Output the (x, y) coordinate of the center of the cell containing the given text.  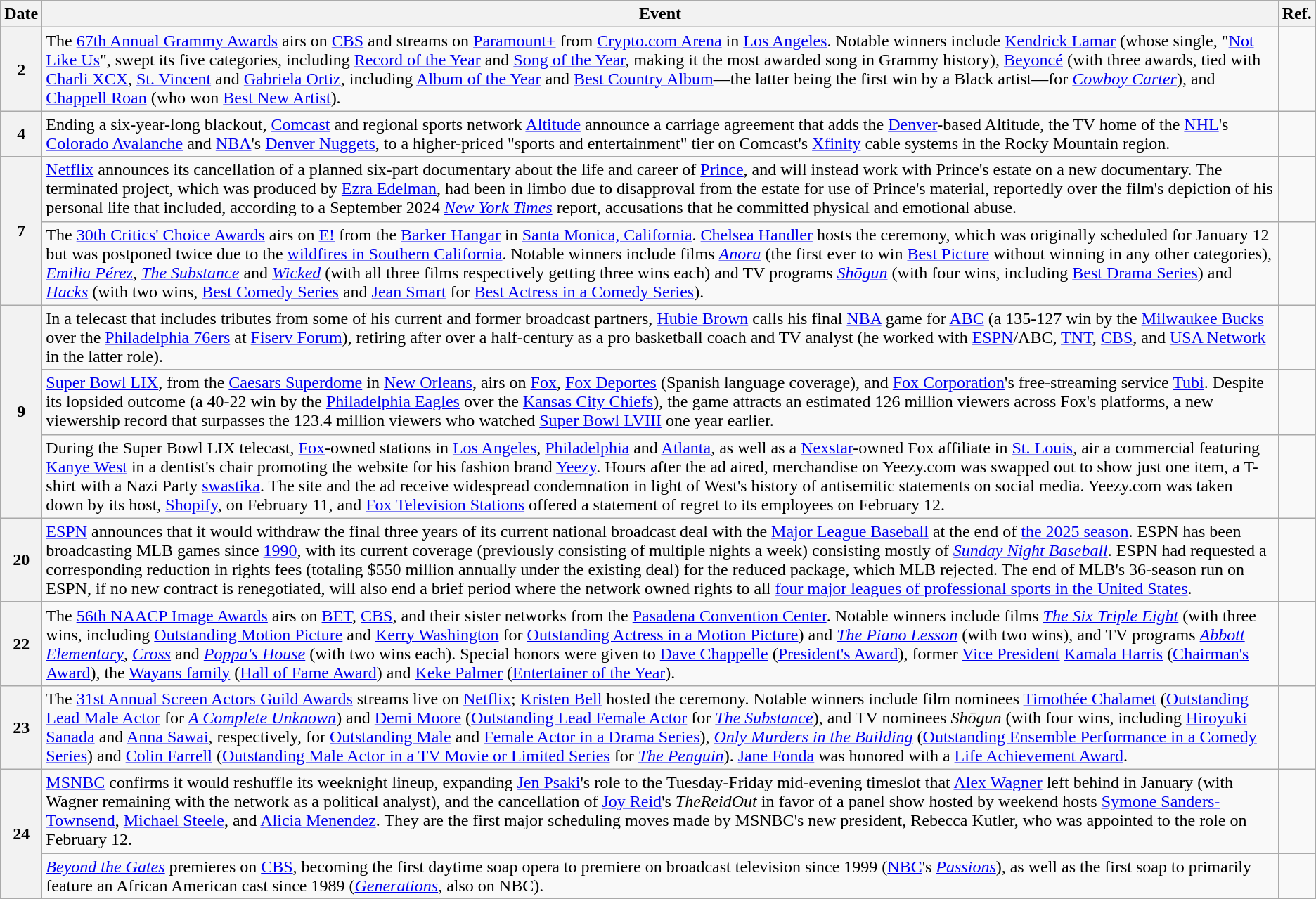
7 (21, 231)
Date (21, 14)
Ref. (1296, 14)
9 (21, 412)
2 (21, 69)
22 (21, 644)
24 (21, 834)
Event (660, 14)
23 (21, 727)
4 (21, 134)
20 (21, 560)
